Identify which cell holds the provided text, then report its [x, y] central coordinate. 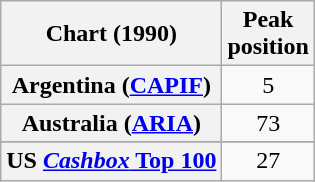
73 [268, 123]
US Cashbox Top 100 [112, 161]
5 [268, 85]
Peakposition [268, 34]
27 [268, 161]
Argentina (CAPIF) [112, 85]
Australia (ARIA) [112, 123]
Chart (1990) [112, 34]
